From the cell containing the given text, extract its center point as (X, Y) coordinate. 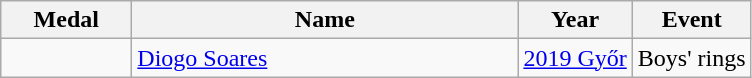
2019 Győr (575, 58)
Medal (66, 20)
Name (325, 20)
Event (692, 20)
Boys' rings (692, 58)
Year (575, 20)
Diogo Soares (325, 58)
